Scan for the cell matching the given text and deliver its [x, y] coordinate at center. 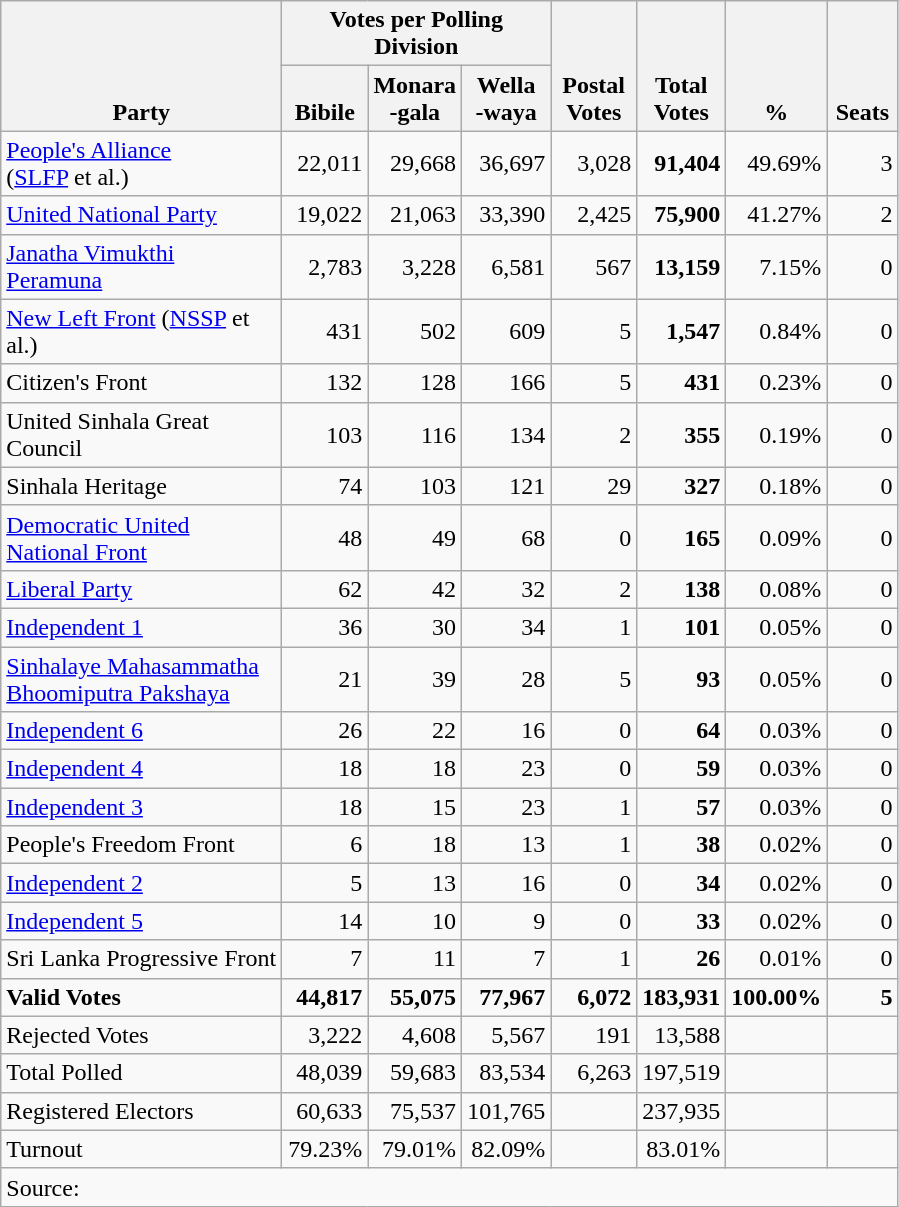
132 [325, 383]
355 [682, 434]
Total Polled [142, 1073]
Independent 1 [142, 627]
48 [325, 538]
3,222 [325, 1035]
83.01% [682, 1149]
People's Alliance(SLFP et al.) [142, 164]
79.01% [415, 1149]
29,668 [415, 164]
Registered Electors [142, 1111]
0.09% [776, 538]
21 [325, 678]
138 [682, 589]
6,263 [594, 1073]
502 [415, 332]
Party [142, 66]
166 [506, 383]
93 [682, 678]
2,425 [594, 215]
9 [506, 921]
116 [415, 434]
13,159 [682, 266]
64 [682, 731]
59,683 [415, 1073]
128 [415, 383]
609 [506, 332]
Independent 5 [142, 921]
41.27% [776, 215]
327 [682, 486]
68 [506, 538]
39 [415, 678]
0.08% [776, 589]
29 [594, 486]
0.84% [776, 332]
42 [415, 589]
United Sinhala Great Council [142, 434]
5,567 [506, 1035]
82.09% [506, 1149]
Liberal Party [142, 589]
3,028 [594, 164]
Janatha Vimukthi Peramuna [142, 266]
0.23% [776, 383]
Votes per Polling Division [416, 34]
0.19% [776, 434]
134 [506, 434]
10 [415, 921]
567 [594, 266]
1,547 [682, 332]
People's Freedom Front [142, 845]
33 [682, 921]
183,931 [682, 997]
49.69% [776, 164]
Democratic United National Front [142, 538]
Independent 2 [142, 883]
6,072 [594, 997]
2,783 [325, 266]
3 [862, 164]
197,519 [682, 1073]
Sri Lanka Progressive Front [142, 959]
62 [325, 589]
New Left Front (NSSP et al.) [142, 332]
77,967 [506, 997]
11 [415, 959]
Rejected Votes [142, 1035]
Citizen's Front [142, 383]
19,022 [325, 215]
30 [415, 627]
191 [594, 1035]
0.18% [776, 486]
101 [682, 627]
United National Party [142, 215]
75,900 [682, 215]
Valid Votes [142, 997]
7.15% [776, 266]
Bibile [325, 98]
PostalVotes [594, 66]
100.00% [776, 997]
101,765 [506, 1111]
237,935 [682, 1111]
121 [506, 486]
44,817 [325, 997]
57 [682, 807]
13,588 [682, 1035]
4,608 [415, 1035]
49 [415, 538]
74 [325, 486]
165 [682, 538]
22,011 [325, 164]
6 [325, 845]
59 [682, 769]
Source: [450, 1187]
75,537 [415, 1111]
Sinhala Heritage [142, 486]
Independent 6 [142, 731]
Seats [862, 66]
48,039 [325, 1073]
79.23% [325, 1149]
36 [325, 627]
36,697 [506, 164]
15 [415, 807]
21,063 [415, 215]
Total Votes [682, 66]
0.01% [776, 959]
28 [506, 678]
Turnout [142, 1149]
91,404 [682, 164]
14 [325, 921]
Independent 3 [142, 807]
Independent 4 [142, 769]
83,534 [506, 1073]
32 [506, 589]
55,075 [415, 997]
33,390 [506, 215]
6,581 [506, 266]
% [776, 66]
Sinhalaye Mahasammatha Bhoomiputra Pakshaya [142, 678]
38 [682, 845]
Monara-gala [415, 98]
22 [415, 731]
Wella-waya [506, 98]
60,633 [325, 1111]
3,228 [415, 266]
